Locate the cell with the specified text and output its (x, y) center coordinate. 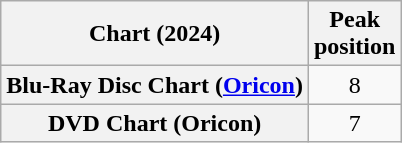
Blu-Ray Disc Chart (Oricon) (155, 85)
DVD Chart (Oricon) (155, 123)
Chart (2024) (155, 34)
7 (354, 123)
8 (354, 85)
Peak position (354, 34)
